Return the (x, y) coordinate for the center point of the cell that contains the specified text.  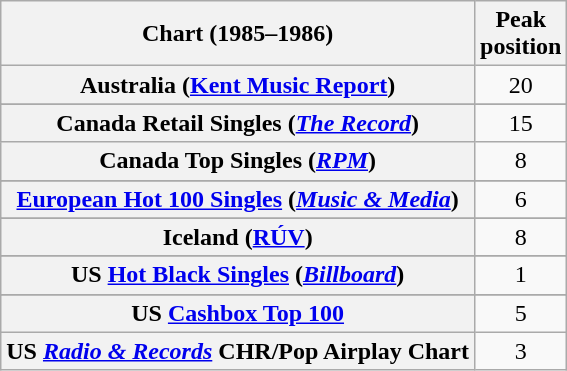
US Hot Black Singles (Billboard) (238, 275)
3 (521, 351)
15 (521, 123)
US Radio & Records CHR/Pop Airplay Chart (238, 351)
Chart (1985–1986) (238, 34)
Peakposition (521, 34)
European Hot 100 Singles (Music & Media) (238, 199)
Australia (Kent Music Report) (238, 85)
Canada Retail Singles (The Record) (238, 123)
US Cashbox Top 100 (238, 313)
6 (521, 199)
Iceland (RÚV) (238, 237)
Canada Top Singles (RPM) (238, 161)
5 (521, 313)
20 (521, 85)
1 (521, 275)
